Output the (x, y) coordinate of the center of the cell containing the given text.  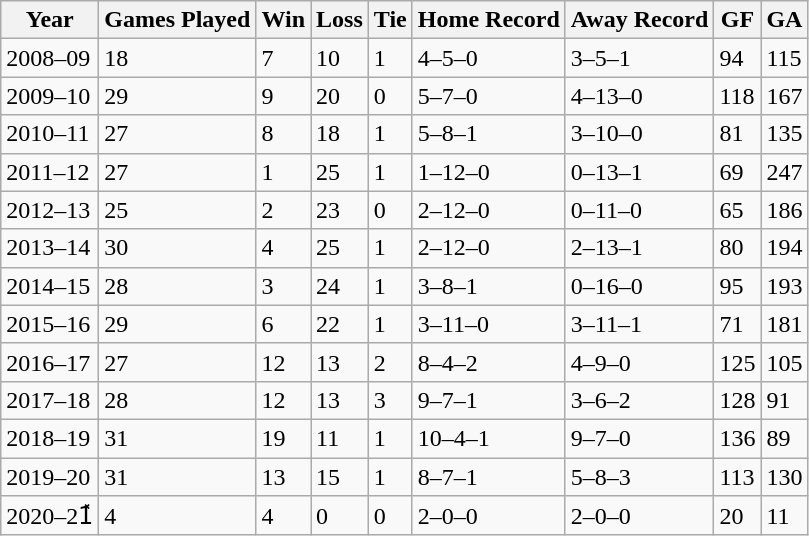
GA (784, 20)
2017–18 (50, 400)
5–8–1 (488, 134)
80 (738, 248)
69 (738, 172)
113 (738, 477)
0–11–0 (640, 210)
6 (284, 324)
181 (784, 324)
89 (784, 438)
3–11–0 (488, 324)
118 (738, 96)
125 (738, 362)
8–7–1 (488, 477)
2–13–1 (640, 248)
135 (784, 134)
0–16–0 (640, 286)
2020–21̽ (50, 516)
1–12–0 (488, 172)
8–4–2 (488, 362)
2009–10 (50, 96)
3–11–1 (640, 324)
128 (738, 400)
Year (50, 20)
3–8–1 (488, 286)
2019–20 (50, 477)
2008–09 (50, 58)
2016–17 (50, 362)
Away Record (640, 20)
23 (340, 210)
9–7–0 (640, 438)
19 (284, 438)
9 (284, 96)
193 (784, 286)
167 (784, 96)
2010–11 (50, 134)
24 (340, 286)
5–8–3 (640, 477)
3–6–2 (640, 400)
9–7–1 (488, 400)
Home Record (488, 20)
GF (738, 20)
91 (784, 400)
4–5–0 (488, 58)
2013–14 (50, 248)
65 (738, 210)
186 (784, 210)
10 (340, 58)
105 (784, 362)
Loss (340, 20)
247 (784, 172)
95 (738, 286)
194 (784, 248)
22 (340, 324)
15 (340, 477)
94 (738, 58)
30 (178, 248)
2012–13 (50, 210)
81 (738, 134)
Win (284, 20)
Games Played (178, 20)
130 (784, 477)
3–5–1 (640, 58)
2018–19 (50, 438)
2014–15 (50, 286)
4–13–0 (640, 96)
8 (284, 134)
2015–16 (50, 324)
71 (738, 324)
2011–12 (50, 172)
10–4–1 (488, 438)
Tie (390, 20)
5–7–0 (488, 96)
115 (784, 58)
0–13–1 (640, 172)
7 (284, 58)
3–10–0 (640, 134)
4–9–0 (640, 362)
136 (738, 438)
